From the cell containing the given text, extract its center point as [x, y] coordinate. 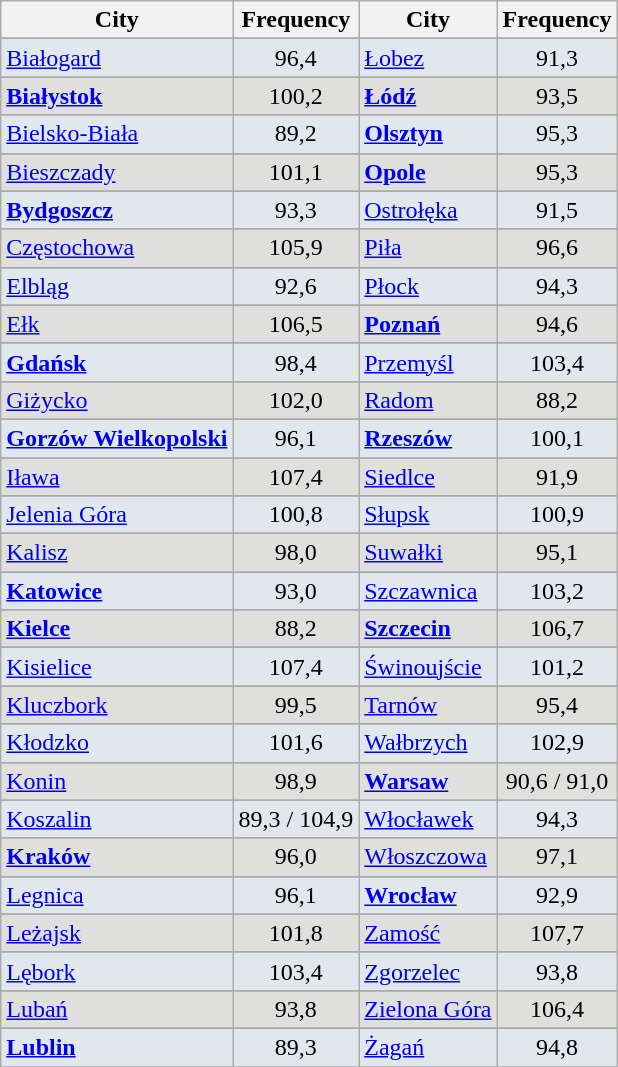
101,8 [296, 933]
Piła [428, 248]
Włocławek [428, 819]
Łódź [428, 96]
92,6 [296, 286]
Kalisz [117, 553]
Świnoujście [428, 667]
95,1 [557, 553]
Opole [428, 172]
Bydgoszcz [117, 210]
Siedlce [428, 477]
102,9 [557, 743]
Warsaw [428, 781]
Kluczbork [117, 705]
Iława [117, 477]
100,9 [557, 515]
105,9 [296, 248]
106,4 [557, 1009]
99,5 [296, 705]
Szczecin [428, 629]
106,7 [557, 629]
Rzeszów [428, 438]
Gdańsk [117, 362]
Ostrołęka [428, 210]
100,8 [296, 515]
92,9 [557, 895]
91,3 [557, 58]
Bieszczady [117, 172]
90,6 / 91,0 [557, 781]
106,5 [296, 324]
Białogard [117, 58]
Lębork [117, 971]
Płock [428, 286]
Zgorzelec [428, 971]
101,6 [296, 743]
101,1 [296, 172]
98,0 [296, 553]
Wrocław [428, 895]
103,2 [557, 591]
Bielsko-Biała [117, 134]
Kisielice [117, 667]
96,0 [296, 857]
107,7 [557, 933]
Elbląg [117, 286]
100,1 [557, 438]
93,0 [296, 591]
Żagań [428, 1047]
Szczawnica [428, 591]
Kielce [117, 629]
Radom [428, 400]
89,2 [296, 134]
Wałbrzych [428, 743]
Łobez [428, 58]
102,0 [296, 400]
Jelenia Góra [117, 515]
Zielona Góra [428, 1009]
96,4 [296, 58]
Białystok [117, 96]
100,2 [296, 96]
Poznań [428, 324]
95,4 [557, 705]
Katowice [117, 591]
Koszalin [117, 819]
Leżajsk [117, 933]
Suwałki [428, 553]
Konin [117, 781]
Lublin [117, 1047]
Zamość [428, 933]
Legnica [117, 895]
101,2 [557, 667]
94,6 [557, 324]
Kłodzko [117, 743]
Kraków [117, 857]
94,8 [557, 1047]
96,6 [557, 248]
89,3 / 104,9 [296, 819]
Giżycko [117, 400]
Olsztyn [428, 134]
Gorzów Wielkopolski [117, 438]
Częstochowa [117, 248]
Włoszczowa [428, 857]
Ełk [117, 324]
91,5 [557, 210]
Słupsk [428, 515]
97,1 [557, 857]
Przemyśl [428, 362]
89,3 [296, 1047]
Tarnów [428, 705]
Lubań [117, 1009]
93,5 [557, 96]
93,3 [296, 210]
91,9 [557, 477]
98,4 [296, 362]
98,9 [296, 781]
